Extract the [x, y] coordinate from the center of the cell holding the provided text.  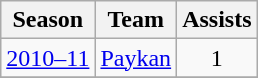
Paykan [136, 58]
Season [48, 20]
2010–11 [48, 58]
1 [217, 58]
Assists [217, 20]
Team [136, 20]
